Identify which cell holds the provided text, then report its [X, Y] central coordinate. 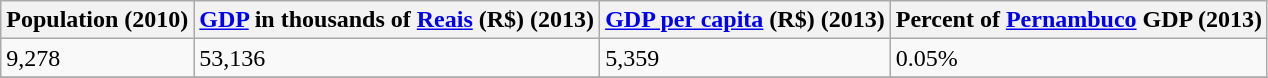
Population (2010) [98, 20]
9,278 [98, 58]
Percent of Pernambuco GDP (2013) [1078, 20]
0.05% [1078, 58]
GDP in thousands of Reais (R$) (2013) [397, 20]
GDP per capita (R$) (2013) [746, 20]
5,359 [746, 58]
53,136 [397, 58]
